Capture the cell that displays the provided text and extract its [X, Y] central coordinate. 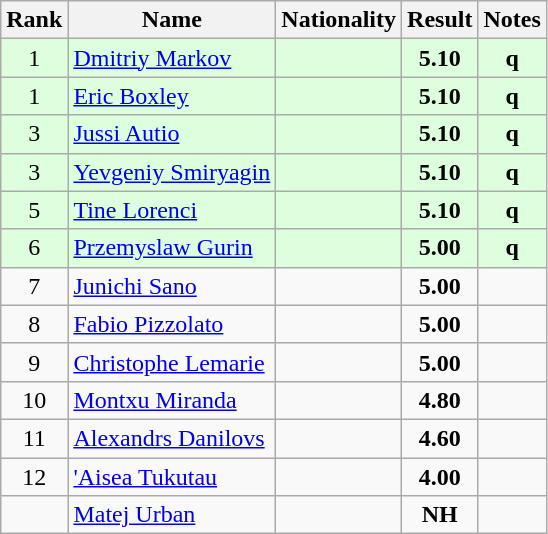
11 [34, 438]
4.00 [440, 477]
'Aisea Tukutau [172, 477]
4.60 [440, 438]
Matej Urban [172, 515]
Yevgeniy Smiryagin [172, 172]
Fabio Pizzolato [172, 324]
Alexandrs Danilovs [172, 438]
Notes [512, 20]
7 [34, 286]
Tine Lorenci [172, 210]
Montxu Miranda [172, 400]
Name [172, 20]
Dmitriy Markov [172, 58]
Junichi Sano [172, 286]
6 [34, 248]
Nationality [339, 20]
8 [34, 324]
9 [34, 362]
NH [440, 515]
12 [34, 477]
4.80 [440, 400]
10 [34, 400]
Rank [34, 20]
Eric Boxley [172, 96]
5 [34, 210]
Christophe Lemarie [172, 362]
Przemyslaw Gurin [172, 248]
Result [440, 20]
Jussi Autio [172, 134]
